Locate the cell with the specified text and output its (x, y) center coordinate. 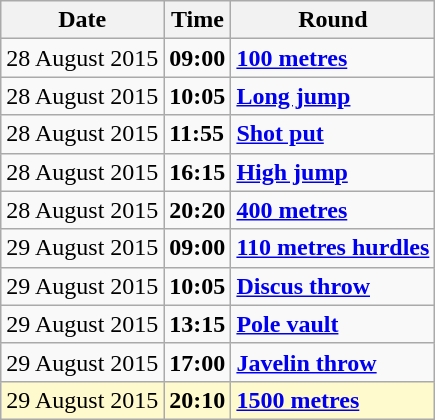
Discus throw (333, 286)
20:10 (198, 400)
100 metres (333, 58)
Pole vault (333, 324)
Long jump (333, 96)
Time (198, 20)
Round (333, 20)
110 metres hurdles (333, 248)
1500 metres (333, 400)
11:55 (198, 134)
13:15 (198, 324)
16:15 (198, 172)
17:00 (198, 362)
Javelin throw (333, 362)
Shot put (333, 134)
20:20 (198, 210)
400 metres (333, 210)
Date (82, 20)
High jump (333, 172)
